Search for the cell housing the specified text and yield its [x, y] center coordinate. 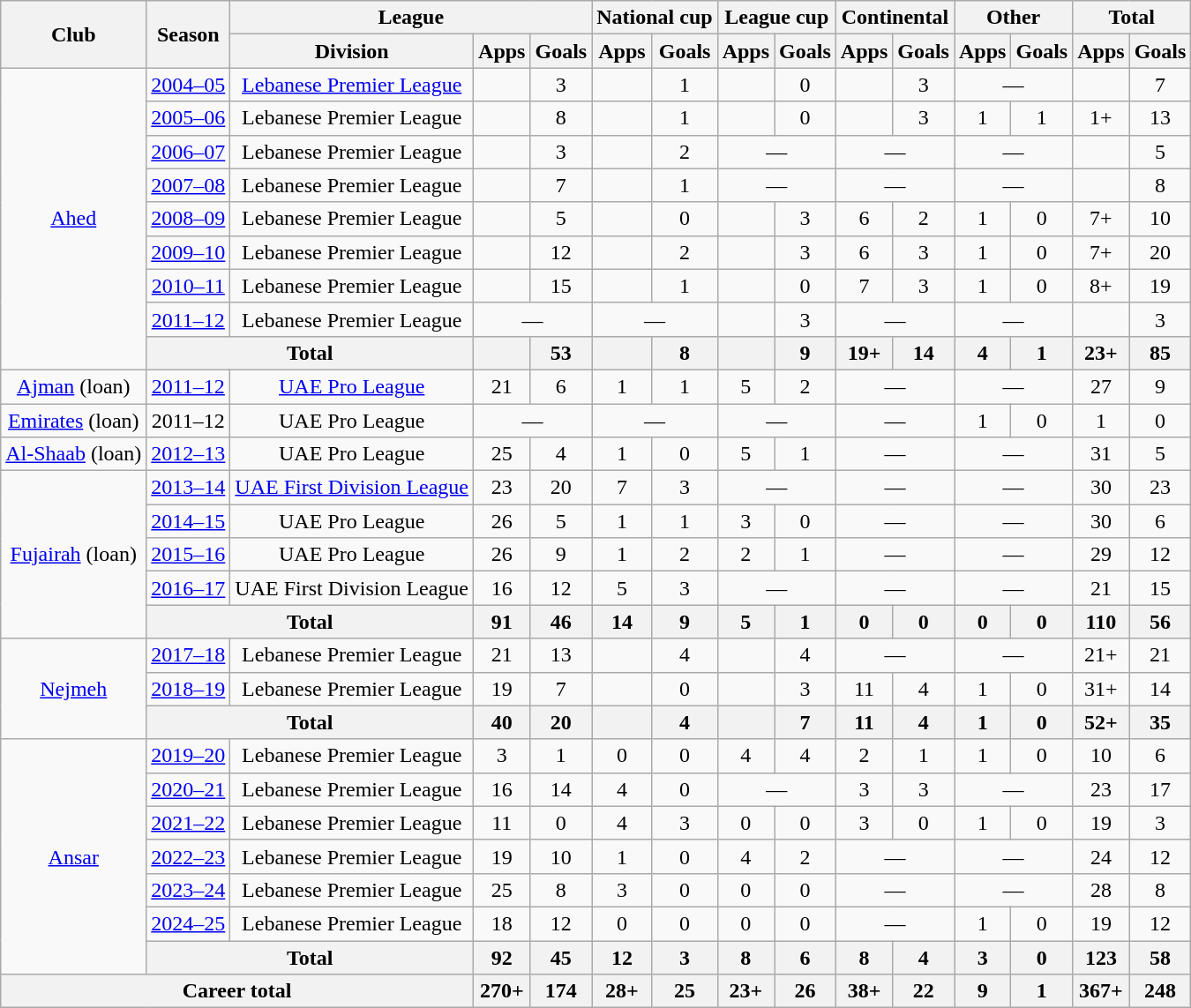
18 [502, 923]
28 [1101, 890]
85 [1160, 353]
31 [1101, 454]
2021–22 [189, 823]
53 [561, 353]
Al-Shaab (loan) [74, 454]
174 [561, 991]
Club [74, 34]
National cup [655, 18]
56 [1160, 622]
38+ [864, 991]
Other [1014, 18]
2007–08 [189, 185]
Continental [895, 18]
2008–09 [189, 219]
35 [1160, 722]
2023–24 [189, 890]
2020–21 [189, 789]
24 [1101, 856]
45 [561, 957]
123 [1101, 957]
1+ [1101, 118]
2019–20 [189, 756]
91 [502, 622]
2009–10 [189, 252]
2017–18 [189, 655]
92 [502, 957]
2022–23 [189, 856]
29 [1101, 555]
28+ [622, 991]
Career total [237, 991]
52+ [1101, 722]
2015–16 [189, 555]
2013–14 [189, 488]
2024–25 [189, 923]
2004–05 [189, 85]
31+ [1101, 689]
2005–06 [189, 118]
270+ [502, 991]
League cup [776, 18]
46 [561, 622]
2012–13 [189, 454]
22 [924, 991]
Ansar [74, 856]
17 [1160, 789]
Division [352, 51]
248 [1160, 991]
40 [502, 722]
2018–19 [189, 689]
58 [1160, 957]
27 [1101, 386]
110 [1101, 622]
Fujairah (loan) [74, 555]
2016–17 [189, 588]
2014–15 [189, 521]
Ajman (loan) [74, 386]
2010–11 [189, 286]
Nejmeh [74, 689]
2006–07 [189, 152]
367+ [1101, 991]
Emirates (loan) [74, 421]
Season [189, 34]
League [411, 18]
19+ [864, 353]
Ahed [74, 219]
8+ [1101, 286]
21+ [1101, 655]
